Extract the [X, Y] coordinate from the center of the cell holding the provided text.  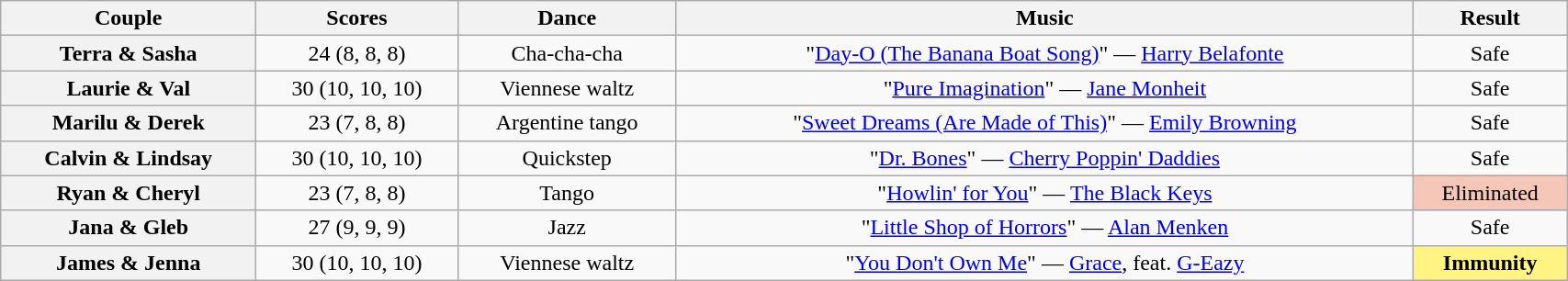
Cha-cha-cha [567, 53]
Eliminated [1490, 193]
"Sweet Dreams (Are Made of This)" — Emily Browning [1044, 123]
Jazz [567, 228]
Quickstep [567, 158]
"Little Shop of Horrors" — Alan Menken [1044, 228]
Terra & Sasha [129, 53]
Scores [357, 18]
Couple [129, 18]
24 (8, 8, 8) [357, 53]
Calvin & Lindsay [129, 158]
27 (9, 9, 9) [357, 228]
Laurie & Val [129, 88]
"Day-O (The Banana Boat Song)" — Harry Belafonte [1044, 53]
"Howlin' for You" — The Black Keys [1044, 193]
Music [1044, 18]
"Pure Imagination" — Jane Monheit [1044, 88]
"Dr. Bones" — Cherry Poppin' Daddies [1044, 158]
Tango [567, 193]
Ryan & Cheryl [129, 193]
Immunity [1490, 263]
Result [1490, 18]
Jana & Gleb [129, 228]
James & Jenna [129, 263]
Dance [567, 18]
"You Don't Own Me" — Grace, feat. G-Eazy [1044, 263]
Marilu & Derek [129, 123]
Argentine tango [567, 123]
